From the cell containing the given text, extract its center point as [x, y] coordinate. 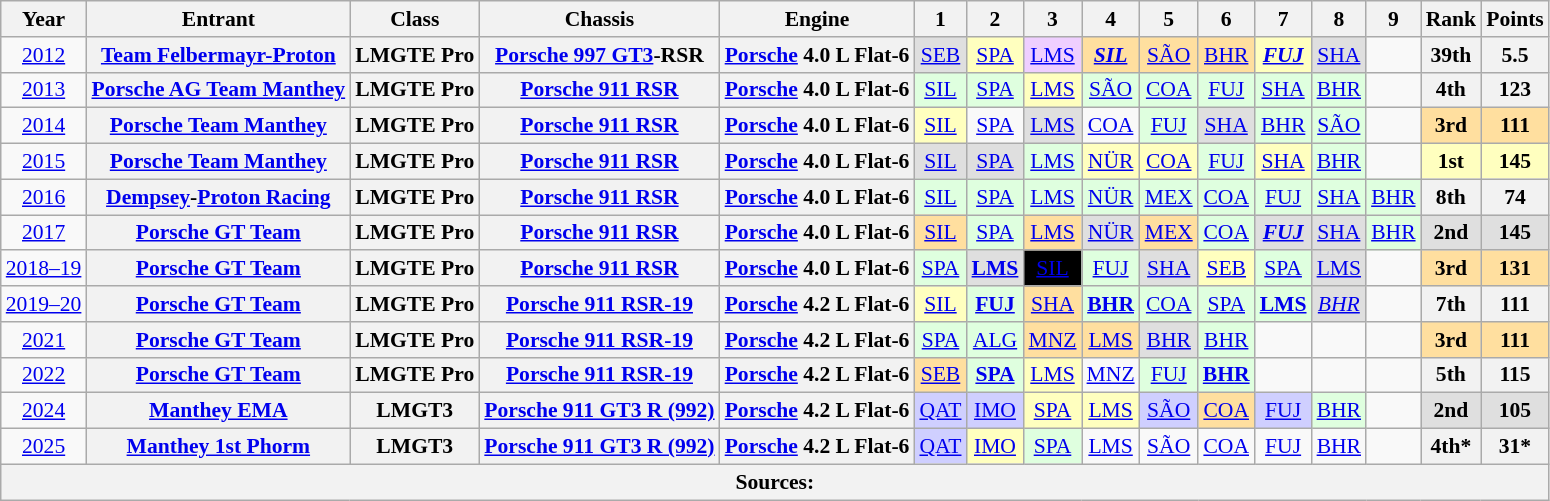
2019–20 [44, 304]
Dempsey-Proton Racing [218, 197]
5 [1169, 19]
1 [940, 19]
1st [1452, 162]
Rank [1452, 19]
2015 [44, 162]
5.5 [1515, 55]
Manthey EMA [218, 411]
Sources: [775, 482]
Manthey 1st Phorm [218, 447]
7 [1284, 19]
Class [414, 19]
Engine [818, 19]
2022 [44, 375]
105 [1515, 411]
2013 [44, 90]
74 [1515, 197]
2014 [44, 126]
Team Felbermayr-Proton [218, 55]
2018–19 [44, 269]
4 [1111, 19]
2017 [44, 233]
2024 [44, 411]
6 [1226, 19]
8 [1340, 19]
Chassis [599, 19]
9 [1394, 19]
Entrant [218, 19]
Year [44, 19]
5th [1452, 375]
Points [1515, 19]
ALG [996, 340]
2021 [44, 340]
31* [1515, 447]
39th [1452, 55]
2 [996, 19]
2012 [44, 55]
115 [1515, 375]
Porsche 997 GT3-RSR [599, 55]
4th* [1452, 447]
7th [1452, 304]
3 [1052, 19]
4th [1452, 90]
123 [1515, 90]
Porsche AG Team Manthey [218, 90]
2016 [44, 197]
131 [1515, 269]
2025 [44, 447]
8th [1452, 197]
